Extract the (X, Y) coordinate from the center of the cell holding the provided text.  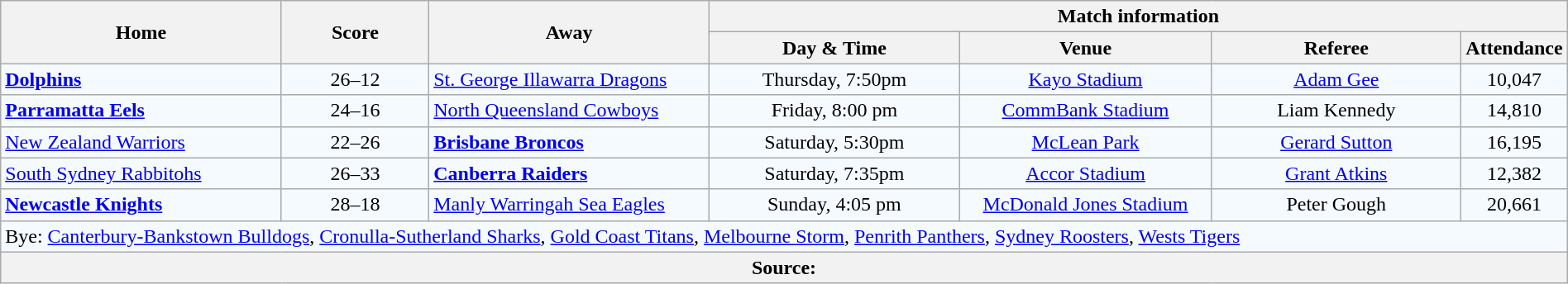
Saturday, 5:30pm (835, 142)
26–33 (356, 173)
Saturday, 7:35pm (835, 173)
Newcastle Knights (141, 205)
CommBank Stadium (1085, 111)
Sunday, 4:05 pm (835, 205)
Liam Kennedy (1336, 111)
Score (356, 32)
North Queensland Cowboys (569, 111)
Parramatta Eels (141, 111)
Manly Warringah Sea Eagles (569, 205)
Home (141, 32)
Kayo Stadium (1085, 79)
20,661 (1514, 205)
24–16 (356, 111)
Away (569, 32)
McDonald Jones Stadium (1085, 205)
Match information (1139, 17)
Friday, 8:00 pm (835, 111)
10,047 (1514, 79)
26–12 (356, 79)
Source: (784, 267)
Attendance (1514, 48)
McLean Park (1085, 142)
Referee (1336, 48)
Thursday, 7:50pm (835, 79)
Gerard Sutton (1336, 142)
Bye: Canterbury-Bankstown Bulldogs, Cronulla-Sutherland Sharks, Gold Coast Titans, Melbourne Storm, Penrith Panthers, Sydney Roosters, Wests Tigers (784, 236)
28–18 (356, 205)
Canberra Raiders (569, 173)
22–26 (356, 142)
16,195 (1514, 142)
Brisbane Broncos (569, 142)
Day & Time (835, 48)
Adam Gee (1336, 79)
Venue (1085, 48)
Accor Stadium (1085, 173)
12,382 (1514, 173)
Dolphins (141, 79)
Grant Atkins (1336, 173)
Peter Gough (1336, 205)
New Zealand Warriors (141, 142)
South Sydney Rabbitohs (141, 173)
14,810 (1514, 111)
St. George Illawarra Dragons (569, 79)
